Locate the cell with the specified text and output its (x, y) center coordinate. 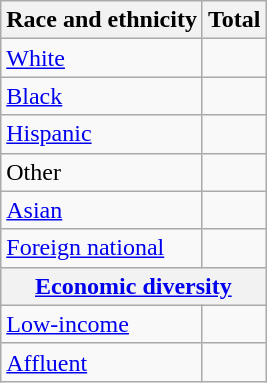
Hispanic (102, 134)
Black (102, 96)
Asian (102, 210)
Low-income (102, 324)
Affluent (102, 362)
Total (234, 20)
Other (102, 172)
Economic diversity (134, 286)
Race and ethnicity (102, 20)
Foreign national (102, 248)
White (102, 58)
